Detect which cell encompasses the target text, then output its (x, y) center coordinate. 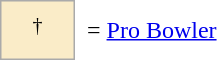
† (38, 30)
